For the text-containing cell, return its midpoint in [x, y] coordinate format. 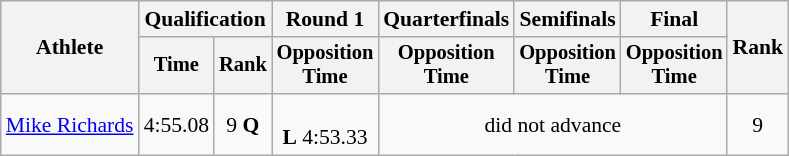
9 [758, 124]
Time [176, 66]
Qualification [206, 19]
Round 1 [326, 19]
Quarterfinals [446, 19]
4:55.08 [176, 124]
Athlete [70, 48]
L 4:53.33 [326, 124]
Mike Richards [70, 124]
did not advance [552, 124]
9 Q [243, 124]
Final [674, 19]
Semifinals [568, 19]
